Find where the given text appears and provide that cell's center as (x, y) coordinate. 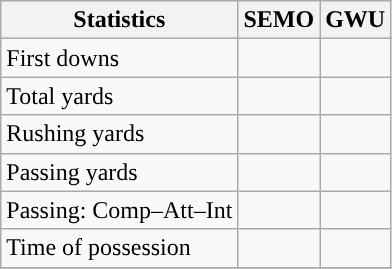
First downs (120, 58)
SEMO (279, 20)
Passing: Comp–Att–Int (120, 210)
GWU (356, 20)
Total yards (120, 96)
Passing yards (120, 172)
Rushing yards (120, 134)
Statistics (120, 20)
Time of possession (120, 248)
